Capture the cell that displays the provided text and extract its (x, y) central coordinate. 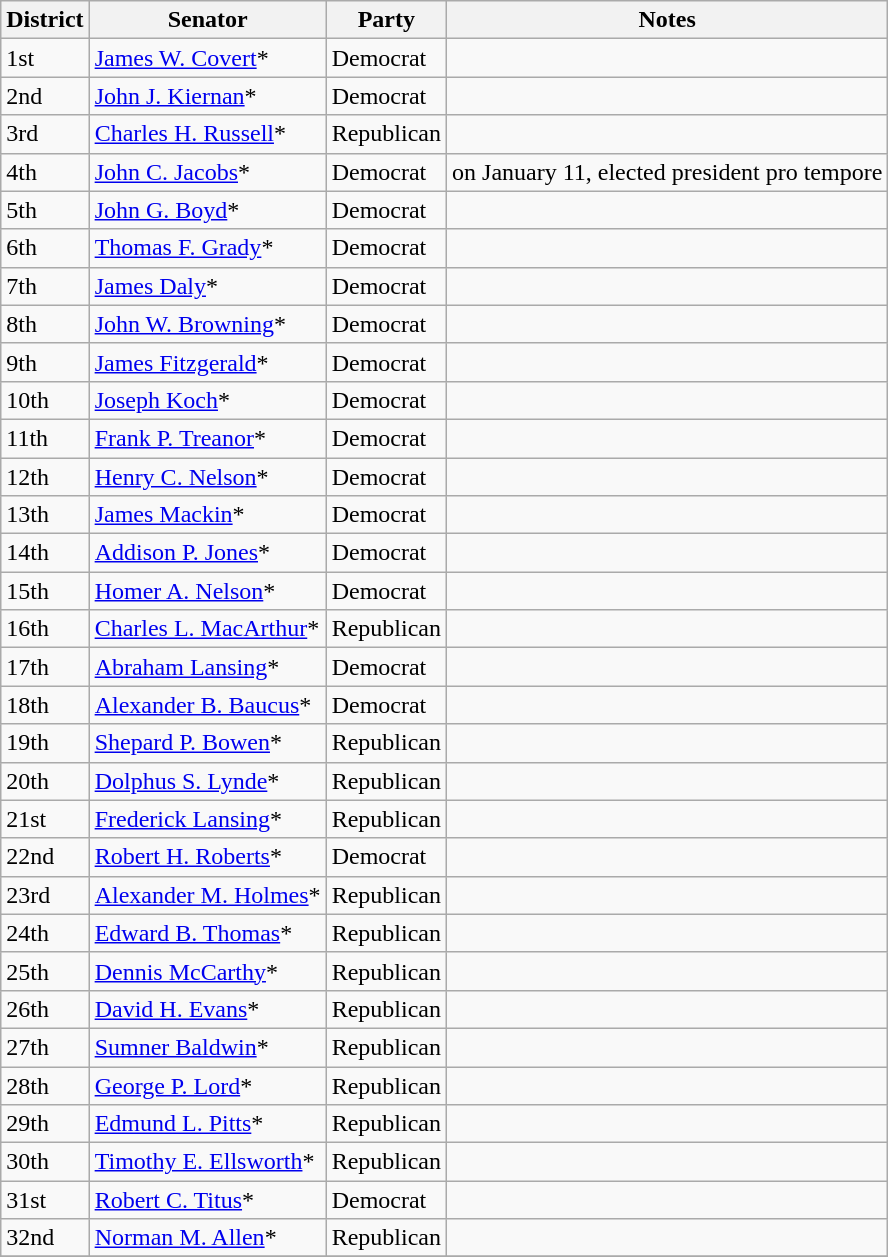
8th (45, 324)
5th (45, 210)
John W. Browning* (208, 324)
James Daly* (208, 286)
21st (45, 819)
Henry C. Nelson* (208, 477)
9th (45, 362)
10th (45, 400)
John C. Jacobs* (208, 172)
David H. Evans* (208, 1009)
Shepard P. Bowen* (208, 743)
Edmund L. Pitts* (208, 1124)
23rd (45, 895)
28th (45, 1085)
Robert H. Roberts* (208, 857)
Senator (208, 20)
2nd (45, 96)
11th (45, 438)
Timothy E. Ellsworth* (208, 1162)
District (45, 20)
31st (45, 1200)
19th (45, 743)
20th (45, 781)
John G. Boyd* (208, 210)
Dolphus S. Lynde* (208, 781)
Addison P. Jones* (208, 553)
30th (45, 1162)
26th (45, 1009)
Alexander M. Holmes* (208, 895)
Abraham Lansing* (208, 667)
32nd (45, 1238)
15th (45, 591)
Homer A. Nelson* (208, 591)
James Fitzgerald* (208, 362)
Norman M. Allen* (208, 1238)
Robert C. Titus* (208, 1200)
17th (45, 667)
Frederick Lansing* (208, 819)
29th (45, 1124)
3rd (45, 134)
John J. Kiernan* (208, 96)
12th (45, 477)
Dennis McCarthy* (208, 971)
16th (45, 629)
Thomas F. Grady* (208, 248)
on January 11, elected president pro tempore (668, 172)
Notes (668, 20)
6th (45, 248)
13th (45, 515)
George P. Lord* (208, 1085)
4th (45, 172)
Edward B. Thomas* (208, 933)
James W. Covert* (208, 58)
Sumner Baldwin* (208, 1047)
Alexander B. Baucus* (208, 705)
Joseph Koch* (208, 400)
7th (45, 286)
22nd (45, 857)
27th (45, 1047)
24th (45, 933)
14th (45, 553)
Charles L. MacArthur* (208, 629)
Frank P. Treanor* (208, 438)
Charles H. Russell* (208, 134)
18th (45, 705)
1st (45, 58)
James Mackin* (208, 515)
25th (45, 971)
Party (386, 20)
